Output the [x, y] coordinate of the center of the cell containing the given text.  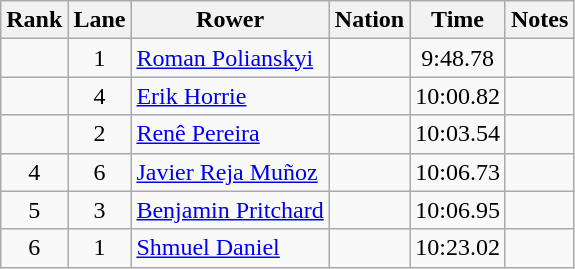
5 [34, 210]
Time [458, 20]
9:48.78 [458, 58]
3 [100, 210]
Erik Horrie [230, 96]
Javier Reja Muñoz [230, 172]
2 [100, 134]
10:00.82 [458, 96]
Benjamin Pritchard [230, 210]
Shmuel Daniel [230, 248]
Roman Polianskyi [230, 58]
10:06.95 [458, 210]
10:23.02 [458, 248]
Rower [230, 20]
Lane [100, 20]
10:06.73 [458, 172]
Notes [539, 20]
Nation [369, 20]
10:03.54 [458, 134]
Renê Pereira [230, 134]
Rank [34, 20]
